Locate the cell with the specified text and output its (X, Y) center coordinate. 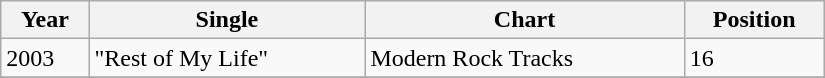
16 (754, 58)
Chart (524, 20)
"Rest of My Life" (227, 58)
Modern Rock Tracks (524, 58)
2003 (45, 58)
Single (227, 20)
Year (45, 20)
Position (754, 20)
